Scan for the cell matching the given text and deliver its (x, y) coordinate at center. 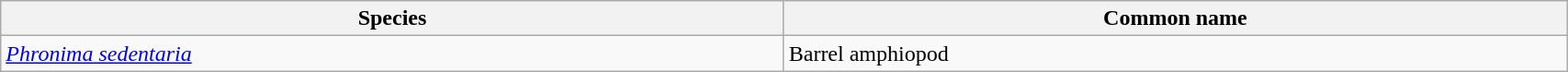
Phronima sedentaria (392, 54)
Barrel amphiopod (1175, 54)
Species (392, 18)
Common name (1175, 18)
